From the cell containing the given text, extract its center point as [x, y] coordinate. 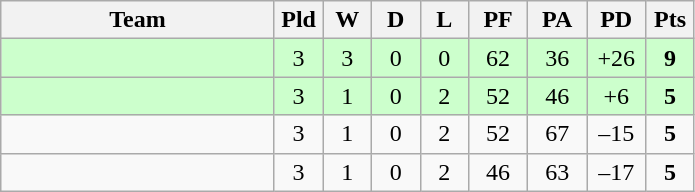
+26 [616, 58]
D [396, 20]
62 [498, 58]
63 [558, 172]
–17 [616, 172]
L [444, 20]
Team [138, 20]
PA [558, 20]
–15 [616, 134]
Pts [670, 20]
Pld [298, 20]
67 [558, 134]
PF [498, 20]
PD [616, 20]
W [348, 20]
36 [558, 58]
+6 [616, 96]
9 [670, 58]
